Find where the given text appears and provide that cell's center as (x, y) coordinate. 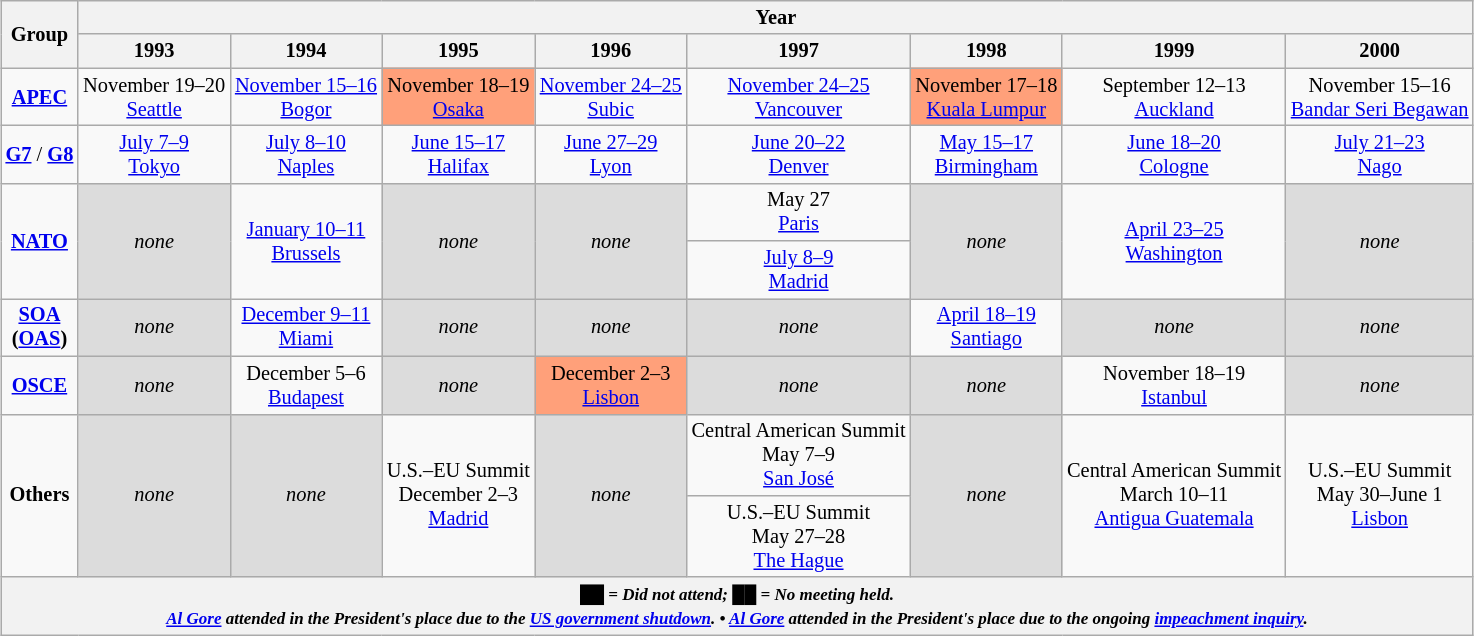
April 18–19 Santiago (986, 327)
November 18–19 Istanbul (1174, 385)
November 19–20 Seattle (154, 97)
December 9–11 Miami (306, 327)
April 23–25 Washington (1174, 240)
Central American SummitMarch 10–11 Antigua Guatemala (1174, 496)
SOA(OAS) (40, 327)
U.S.–EU SummitDecember 2–3 Madrid (458, 496)
December 2–3 Lisbon (611, 385)
November 24–25 Vancouver (799, 97)
Others (40, 496)
1999 (1174, 51)
1998 (986, 51)
2000 (1380, 51)
July 8–9 Madrid (799, 270)
U.S.–EU SummitMay 27–28 The Hague (799, 536)
December 5–6 Budapest (306, 385)
July 8–10 Naples (306, 154)
November 15–16 Bandar Seri Begawan (1380, 97)
July 7–9 Tokyo (154, 154)
U.S.–EU SummitMay 30–June 1 Lisbon (1380, 496)
1993 (154, 51)
1997 (799, 51)
Year (776, 17)
September 12–13 Auckland (1174, 97)
Group (40, 34)
Central American SummitMay 7–9 San José (799, 455)
May 27 Paris (799, 212)
1996 (611, 51)
1995 (458, 51)
G7 / G8 (40, 154)
May 15–17 Birmingham (986, 154)
APEC (40, 97)
June 15–17 Halifax (458, 154)
June 18–20 Cologne (1174, 154)
November 15–16 Bogor (306, 97)
July 21–23 Nago (1380, 154)
June 27–29 Lyon (611, 154)
1994 (306, 51)
November 17–18 Kuala Lumpur (986, 97)
OSCE (40, 385)
January 10–11 Brussels (306, 240)
NATO (40, 240)
June 20–22 Denver (799, 154)
November 18–19 Osaka (458, 97)
November 24–25 Subic (611, 97)
